Output the [X, Y] coordinate of the center of the cell containing the given text.  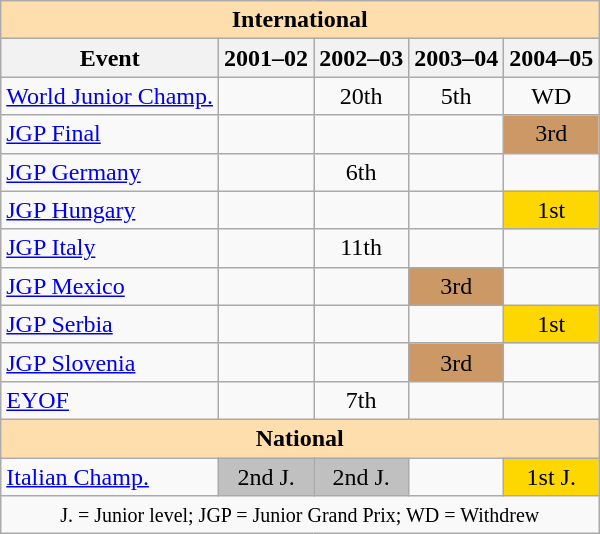
JGP Hungary [110, 210]
6th [362, 172]
National [300, 438]
Italian Champ. [110, 477]
JGP Slovenia [110, 362]
International [300, 20]
J. = Junior level; JGP = Junior Grand Prix; WD = Withdrew [300, 515]
JGP Italy [110, 248]
2004–05 [552, 58]
5th [456, 96]
7th [362, 400]
2001–02 [266, 58]
EYOF [110, 400]
World Junior Champ. [110, 96]
11th [362, 248]
JGP Germany [110, 172]
2003–04 [456, 58]
JGP Final [110, 134]
JGP Mexico [110, 286]
1st J. [552, 477]
WD [552, 96]
20th [362, 96]
Event [110, 58]
JGP Serbia [110, 324]
2002–03 [362, 58]
